For the text-containing cell, return its midpoint in (X, Y) coordinate format. 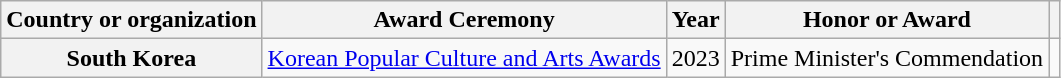
South Korea (132, 58)
Country or organization (132, 20)
Prime Minister's Commendation (886, 58)
Year (696, 20)
Honor or Award (886, 20)
2023 (696, 58)
Korean Popular Culture and Arts Awards (464, 58)
Award Ceremony (464, 20)
